Locate the cell with the specified text and output its (x, y) center coordinate. 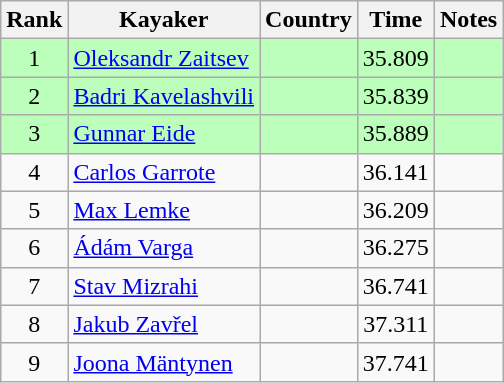
Jakub Zavřel (164, 324)
Ádám Varga (164, 248)
36.275 (396, 248)
Carlos Garrote (164, 172)
Max Lemke (164, 210)
36.209 (396, 210)
36.141 (396, 172)
Joona Mäntynen (164, 362)
37.741 (396, 362)
2 (34, 96)
Notes (468, 20)
37.311 (396, 324)
Country (309, 20)
35.839 (396, 96)
9 (34, 362)
Kayaker (164, 20)
4 (34, 172)
35.889 (396, 134)
8 (34, 324)
Badri Kavelashvili (164, 96)
Stav Mizrahi (164, 286)
7 (34, 286)
Oleksandr Zaitsev (164, 58)
Rank (34, 20)
Time (396, 20)
36.741 (396, 286)
3 (34, 134)
1 (34, 58)
Gunnar Eide (164, 134)
6 (34, 248)
5 (34, 210)
35.809 (396, 58)
